Return the [x, y] coordinate for the center point of the cell that contains the specified text.  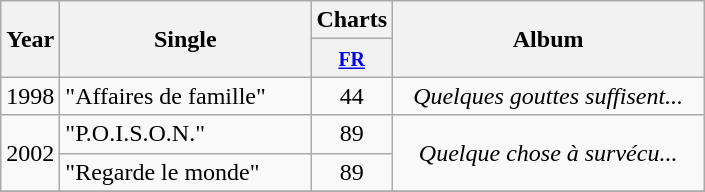
Quelque chose à survécu... [548, 153]
Single [186, 39]
Album [548, 39]
44 [352, 96]
FR [352, 58]
"Affaires de famille" [186, 96]
Year [30, 39]
Charts [352, 20]
"P.O.I.S.O.N." [186, 134]
1998 [30, 96]
2002 [30, 153]
"Regarde le monde" [186, 172]
Quelques gouttes suffisent... [548, 96]
